Return [x, y] of the center of cell containing provided text 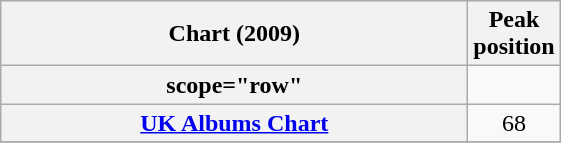
scope="row" [234, 85]
UK Albums Chart [234, 123]
Peakposition [514, 34]
Chart (2009) [234, 34]
68 [514, 123]
